Scan for the cell matching the given text and deliver its (x, y) coordinate at center. 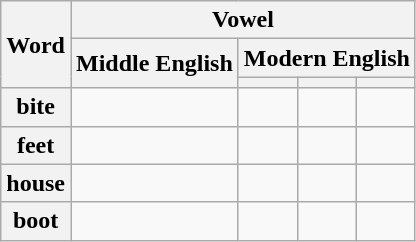
Middle English (154, 64)
bite (36, 107)
Vowel (242, 20)
feet (36, 145)
house (36, 183)
boot (36, 221)
Word (36, 44)
Modern English (326, 58)
